Search for the cell housing the specified text and yield its (x, y) center coordinate. 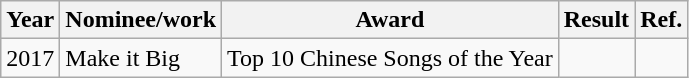
Make it Big (141, 58)
Result (596, 20)
Ref. (662, 20)
2017 (30, 58)
Nominee/work (141, 20)
Year (30, 20)
Top 10 Chinese Songs of the Year (390, 58)
Award (390, 20)
